Extract the (X, Y) coordinate from the center of the cell holding the provided text.  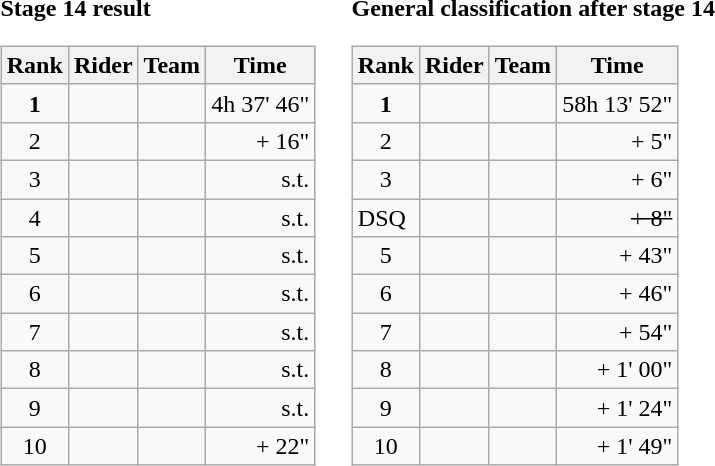
+ 43" (618, 256)
+ 8" (618, 217)
+ 46" (618, 294)
+ 54" (618, 332)
+ 1' 49" (618, 446)
+ 16" (260, 141)
+ 6" (618, 179)
58h 13' 52" (618, 103)
+ 22" (260, 446)
+ 5" (618, 141)
+ 1' 24" (618, 408)
+ 1' 00" (618, 370)
DSQ (386, 217)
4h 37' 46" (260, 103)
4 (34, 217)
